For the text-containing cell, return its midpoint in (X, Y) coordinate format. 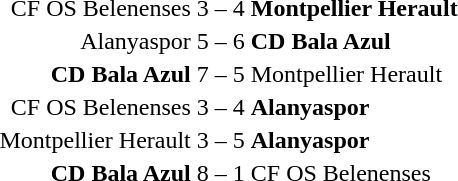
3 – 5 (220, 140)
3 – 4 (220, 107)
5 – 6 (220, 41)
7 – 5 (220, 74)
